Identify which cell holds the provided text, then report its [X, Y] central coordinate. 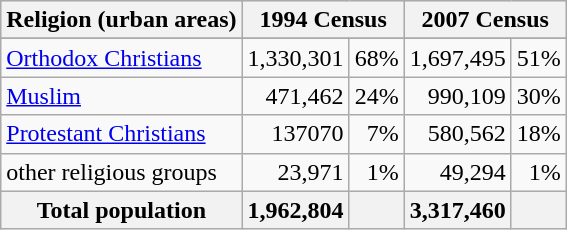
1,962,804 [296, 210]
7% [376, 134]
1,697,495 [458, 58]
137070 [296, 134]
Religion (urban areas) [122, 20]
471,462 [296, 96]
2007 Census [485, 20]
other religious groups [122, 172]
580,562 [458, 134]
30% [538, 96]
Protestant Christians [122, 134]
3,317,460 [458, 210]
23,971 [296, 172]
51% [538, 58]
Total population [122, 210]
1994 Census [323, 20]
1,330,301 [296, 58]
68% [376, 58]
49,294 [458, 172]
Orthodox Christians [122, 58]
990,109 [458, 96]
18% [538, 134]
24% [376, 96]
Muslim [122, 96]
